Identify which cell holds the provided text, then report its [X, Y] central coordinate. 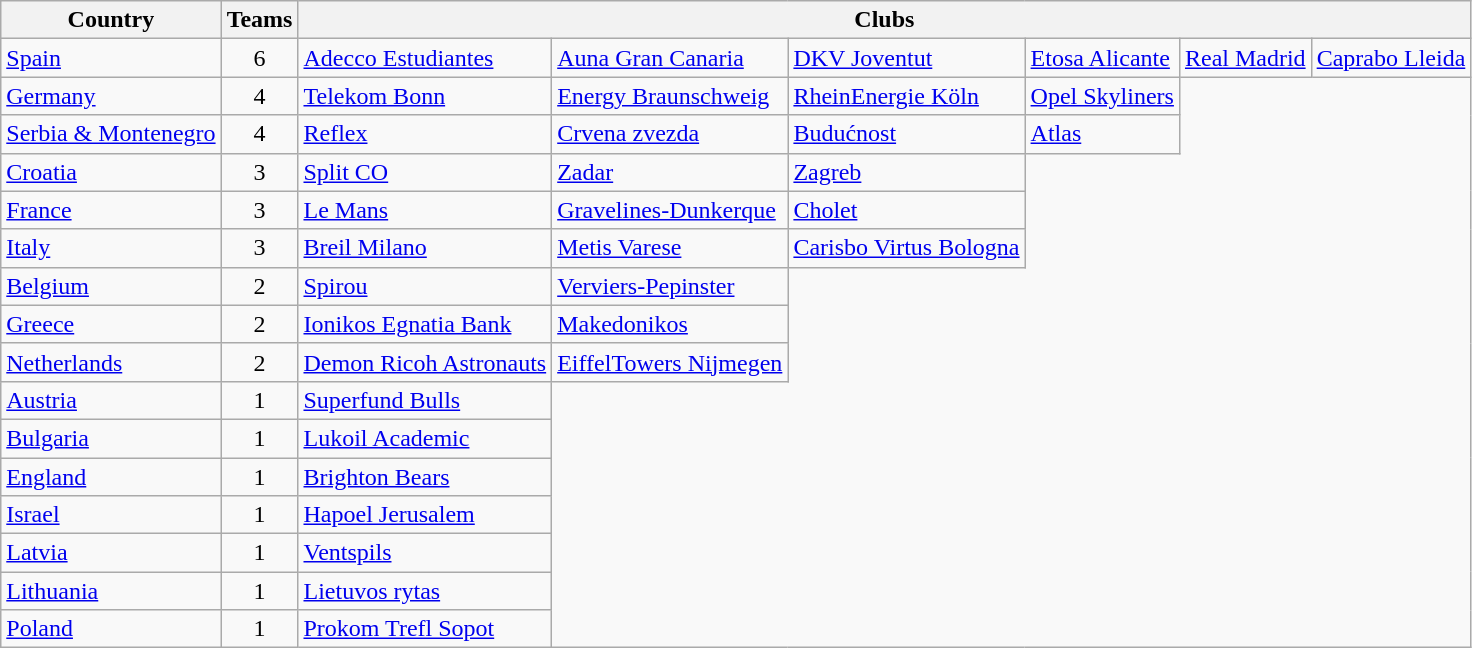
Ventspils [425, 553]
Ionikos Egnatia Bank [425, 324]
Telekom Bonn [425, 96]
Atlas [1102, 134]
Poland [111, 629]
Clubs [884, 20]
Carisbo Virtus Bologna [906, 248]
Prokom Trefl Sopot [425, 629]
Country [111, 20]
Demon Ricoh Astronauts [425, 362]
Latvia [111, 553]
England [111, 477]
Spain [111, 58]
Le Mans [425, 210]
Teams [260, 20]
Lukoil Academic [425, 438]
Hapoel Jerusalem [425, 515]
Netherlands [111, 362]
Adecco Estudiantes [425, 58]
Superfund Bulls [425, 400]
Lietuvos rytas [425, 591]
Makedonikos [670, 324]
Zagreb [906, 172]
Zadar [670, 172]
Gravelines-Dunkerque [670, 210]
RheinEnergie Köln [906, 96]
Croatia [111, 172]
Spirou [425, 286]
Etosa Alicante [1102, 58]
Metis Varese [670, 248]
Germany [111, 96]
Energy Braunschweig [670, 96]
Bulgaria [111, 438]
6 [260, 58]
Auna Gran Canaria [670, 58]
Budućnost [906, 134]
Lithuania [111, 591]
Cholet [906, 210]
Breil Milano [425, 248]
Verviers-Pepinster [670, 286]
DKV Joventut [906, 58]
Greece [111, 324]
Split CO [425, 172]
Italy [111, 248]
Crvena zvezda [670, 134]
France [111, 210]
EiffelTowers Nijmegen [670, 362]
Austria [111, 400]
Israel [111, 515]
Opel Skyliners [1102, 96]
Real Madrid [1245, 58]
Belgium [111, 286]
Brighton Bears [425, 477]
Reflex [425, 134]
Serbia & Montenegro [111, 134]
Caprabo Lleida [1391, 58]
